Pinpoint the cell where the given text exists, returning its (x, y) midpoint coordinate. 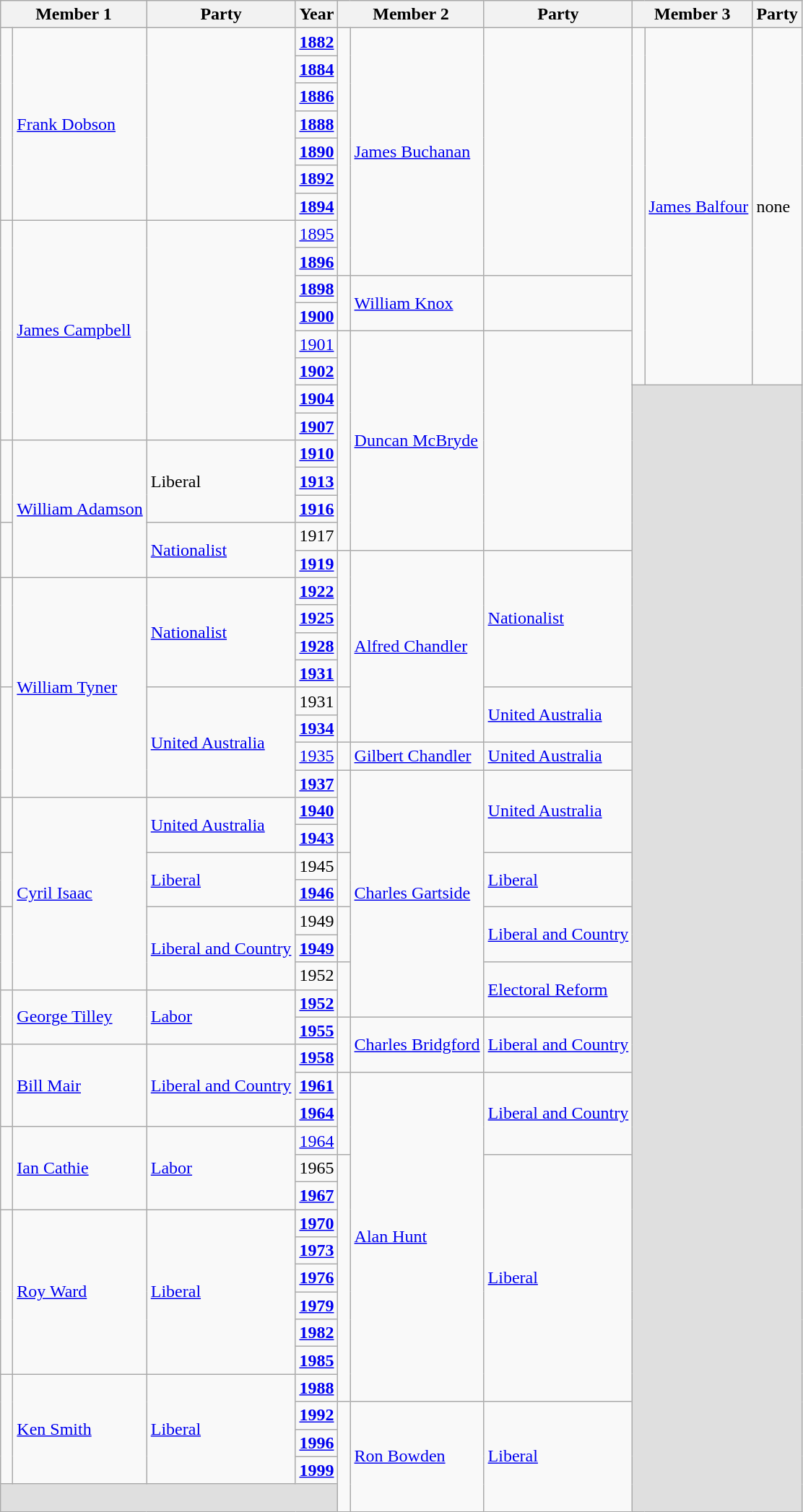
1935 (316, 756)
1913 (316, 481)
1916 (316, 509)
Ken Smith (79, 1429)
1958 (316, 1058)
1901 (316, 344)
1988 (316, 1388)
1886 (316, 97)
1907 (316, 427)
1976 (316, 1278)
1904 (316, 399)
1890 (316, 152)
none (777, 206)
1965 (316, 1168)
1917 (316, 536)
Duncan McBryde (417, 440)
1937 (316, 783)
1961 (316, 1085)
1967 (316, 1195)
James Balfour (699, 206)
Charles Bridgford (417, 1044)
1943 (316, 839)
1925 (316, 619)
1928 (316, 646)
1979 (316, 1306)
Member 3 (693, 14)
Alfred Chandler (417, 646)
James Campbell (79, 330)
1999 (316, 1470)
1955 (316, 1031)
1922 (316, 591)
Alan Hunt (417, 1237)
Bill Mair (79, 1085)
1902 (316, 372)
1996 (316, 1443)
1945 (316, 866)
Year (316, 14)
Ron Bowden (417, 1456)
James Buchanan (417, 152)
1884 (316, 69)
Cyril Isaac (79, 893)
1970 (316, 1223)
1973 (316, 1251)
1910 (316, 454)
1900 (316, 316)
Roy Ward (79, 1292)
1898 (316, 289)
1896 (316, 261)
1919 (316, 564)
1882 (316, 42)
1888 (316, 124)
George Tilley (79, 1017)
1982 (316, 1333)
1892 (316, 179)
William Knox (417, 302)
1985 (316, 1360)
Gilbert Chandler (417, 756)
1894 (316, 206)
Frank Dobson (79, 124)
1934 (316, 728)
Electoral Reform (558, 989)
Charles Gartside (417, 893)
1895 (316, 234)
1940 (316, 811)
William Adamson (79, 509)
Member 1 (74, 14)
1992 (316, 1415)
Ian Cathie (79, 1168)
William Tyner (79, 687)
Member 2 (411, 14)
1946 (316, 893)
